Identify which cell holds the provided text, then report its (X, Y) central coordinate. 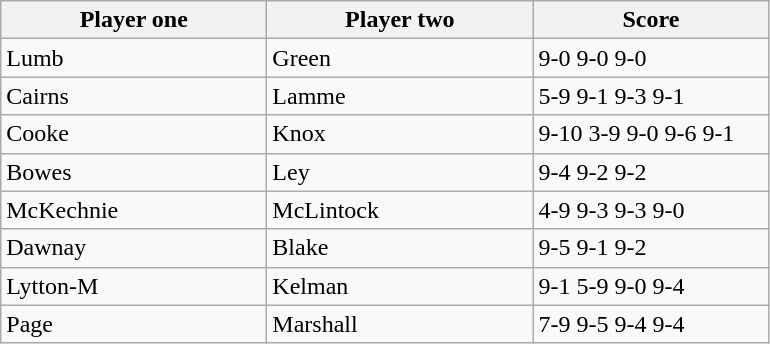
Dawnay (134, 248)
9-5 9-1 9-2 (651, 248)
McLintock (400, 210)
Knox (400, 134)
Kelman (400, 286)
Player two (400, 20)
9-1 5-9 9-0 9-4 (651, 286)
Ley (400, 172)
Marshall (400, 324)
Green (400, 58)
5-9 9-1 9-3 9-1 (651, 96)
9-10 3-9 9-0 9-6 9-1 (651, 134)
Blake (400, 248)
Lytton-M (134, 286)
Cairns (134, 96)
Bowes (134, 172)
Score (651, 20)
Player one (134, 20)
9-0 9-0 9-0 (651, 58)
Lamme (400, 96)
7-9 9-5 9-4 9-4 (651, 324)
McKechnie (134, 210)
Lumb (134, 58)
4-9 9-3 9-3 9-0 (651, 210)
Page (134, 324)
9-4 9-2 9-2 (651, 172)
Cooke (134, 134)
